Return the [X, Y] coordinate for the center point of the cell that contains the specified text.  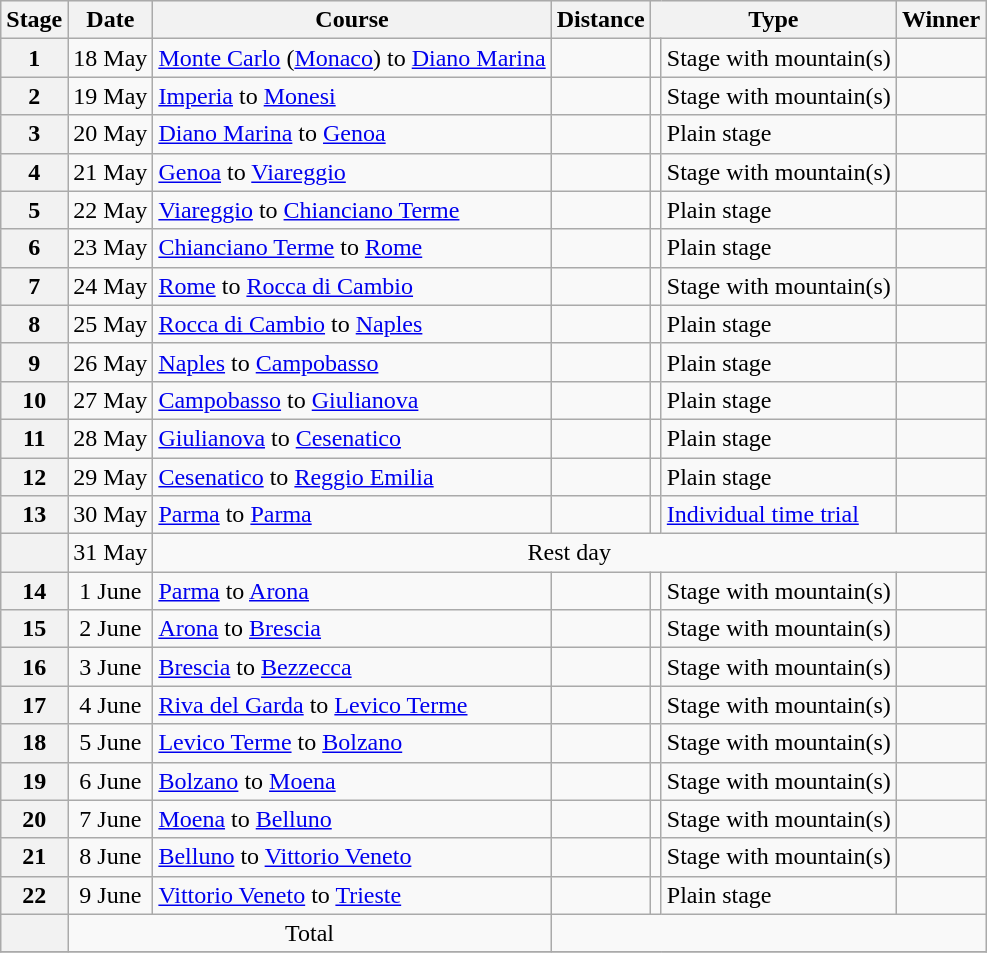
Individual time trial [778, 515]
Naples to Campobasso [352, 362]
7 June [110, 819]
11 [34, 438]
18 [34, 743]
Monte Carlo (Monaco) to Diano Marina [352, 58]
9 [34, 362]
16 [34, 667]
29 May [110, 477]
19 May [110, 96]
8 June [110, 857]
Stage [34, 20]
19 [34, 781]
Parma to Parma [352, 515]
6 [34, 248]
Moena to Belluno [352, 819]
18 May [110, 58]
4 June [110, 705]
21 May [110, 172]
12 [34, 477]
1 June [110, 591]
Campobasso to Giulianova [352, 400]
1 [34, 58]
Genoa to Viareggio [352, 172]
3 [34, 134]
Belluno to Vittorio Veneto [352, 857]
22 [34, 895]
Diano Marina to Genoa [352, 134]
Rocca di Cambio to Naples [352, 324]
5 [34, 210]
31 May [110, 553]
5 June [110, 743]
21 [34, 857]
Total [310, 933]
10 [34, 400]
Winner [940, 20]
Date [110, 20]
Distance [600, 20]
6 June [110, 781]
Vittorio Veneto to Trieste [352, 895]
14 [34, 591]
30 May [110, 515]
Chianciano Terme to Rome [352, 248]
Riva del Garda to Levico Terme [352, 705]
28 May [110, 438]
20 [34, 819]
Parma to Arona [352, 591]
17 [34, 705]
9 June [110, 895]
13 [34, 515]
20 May [110, 134]
7 [34, 286]
Type [773, 20]
Arona to Brescia [352, 629]
23 May [110, 248]
Rome to Rocca di Cambio [352, 286]
2 June [110, 629]
Course [352, 20]
Viareggio to Chianciano Terme [352, 210]
27 May [110, 400]
Cesenatico to Reggio Emilia [352, 477]
2 [34, 96]
Imperia to Monesi [352, 96]
26 May [110, 362]
Giulianova to Cesenatico [352, 438]
Rest day [570, 553]
22 May [110, 210]
8 [34, 324]
Bolzano to Moena [352, 781]
Brescia to Bezzecca [352, 667]
4 [34, 172]
3 June [110, 667]
Levico Terme to Bolzano [352, 743]
25 May [110, 324]
15 [34, 629]
24 May [110, 286]
